For the text-containing cell, return its midpoint in (x, y) coordinate format. 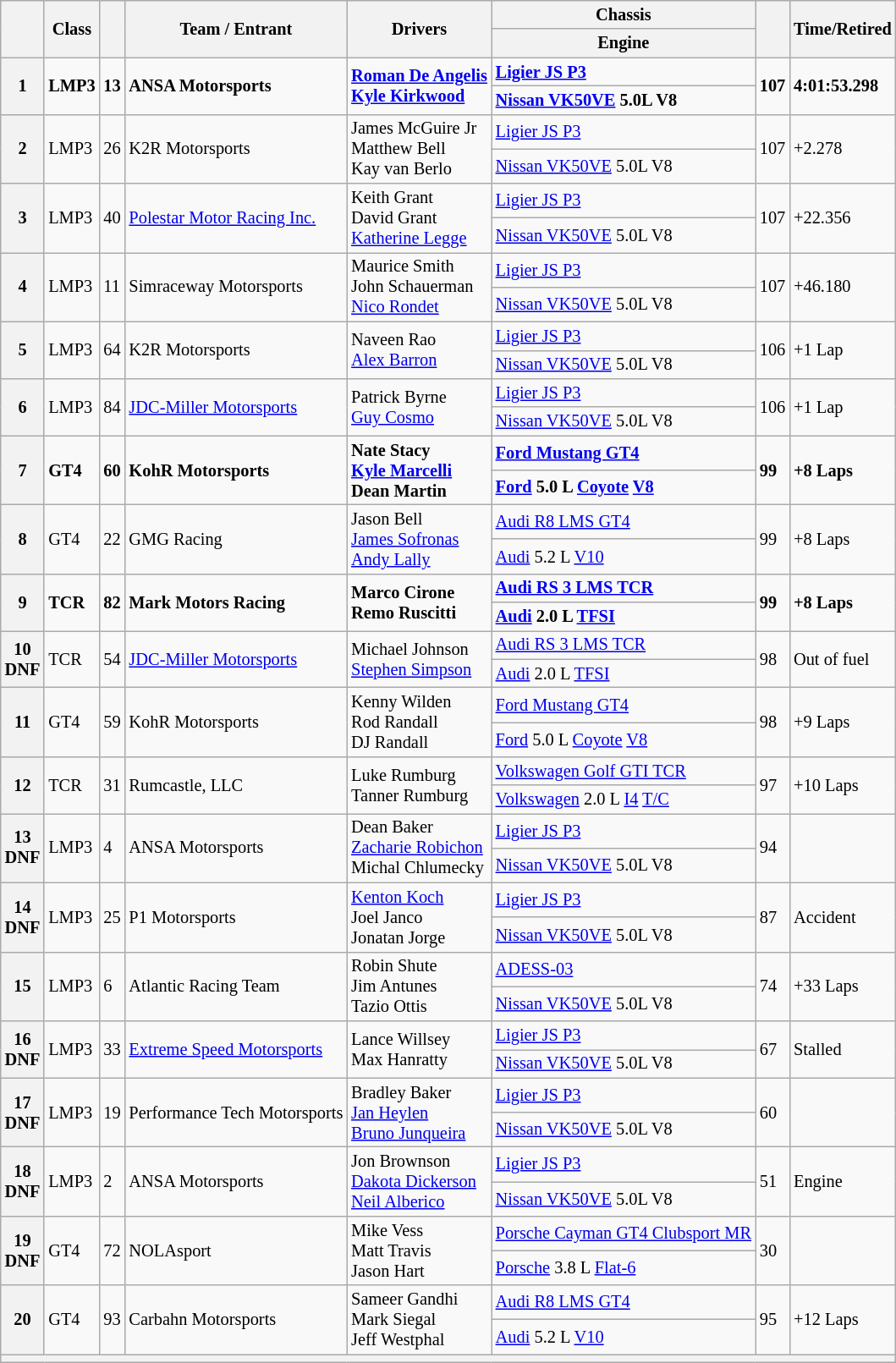
18DNF (23, 1181)
Kenny Wilden Rod Randall DJ Randall (420, 722)
82 (112, 602)
Jason Bell James Sofronas Andy Lally (420, 539)
4:01:53.298 (843, 86)
10DNF (23, 658)
Porsche Cayman GT4 Clubsport MR (624, 1234)
Sameer Gandhi Mark Siegal Jeff Westphal (420, 1320)
8 (23, 539)
Luke Rumburg Tanner Rumburg (420, 785)
3 (23, 218)
19 (112, 1113)
Mark Motors Racing (237, 602)
12 (23, 785)
James McGuire Jr Matthew Bell Kay van Berlo (420, 149)
Simraceway Motorsports (237, 287)
33 (112, 1049)
5 (23, 350)
94 (772, 848)
Volkswagen Golf GTI TCR (624, 771)
7 (23, 470)
54 (112, 658)
Keith Grant David Grant Katherine Legge (420, 218)
Chassis (624, 14)
+46.180 (843, 287)
Porsche 3.8 L Flat-6 (624, 1267)
Marco Cirone Remo Ruscitti (420, 602)
+22.356 (843, 218)
95 (772, 1320)
Nate Stacy Kyle Marcelli Dean Martin (420, 470)
Class (71, 29)
Naveen Rao Alex Barron (420, 350)
93 (112, 1320)
Drivers (420, 29)
67 (772, 1049)
Roman De Angelis Kyle Kirkwood (420, 86)
Kenton Koch Joel Janco Jonatan Jorge (420, 917)
P1 Motorsports (237, 917)
Out of fuel (843, 658)
Team / Entrant (237, 29)
Michael Johnson Stephen Simpson (420, 658)
22 (112, 539)
Polestar Motor Racing Inc. (237, 218)
Lance Willsey Max Hanratty (420, 1049)
Dean Baker Zacharie Robichon Michal Chlumecky (420, 848)
Patrick Byrne Guy Cosmo (420, 406)
Mike Vess Matt Travis Jason Hart (420, 1250)
Robin Shute Jim Antunes Tazio Ottis (420, 987)
Stalled (843, 1049)
13 (112, 86)
Carbahn Motorsports (237, 1320)
16DNF (23, 1049)
+12 Laps (843, 1320)
97 (772, 785)
40 (112, 218)
Maurice Smith John Schauerman Nico Rondet (420, 287)
17DNF (23, 1113)
26 (112, 149)
Accident (843, 917)
1 (23, 86)
87 (772, 917)
+2.278 (843, 149)
+10 Laps (843, 785)
NOLAsport (237, 1250)
59 (112, 722)
GMG Racing (237, 539)
Rumcastle, LLC (237, 785)
Time/Retired (843, 29)
72 (112, 1250)
Jon Brownson Dakota Dickerson Neil Alberico (420, 1181)
74 (772, 987)
51 (772, 1181)
13DNF (23, 848)
25 (112, 917)
ADESS-03 (624, 970)
30 (772, 1250)
Volkswagen 2.0 L I4 T/C (624, 800)
14DNF (23, 917)
Extreme Speed Motorsports (237, 1049)
20 (23, 1320)
19DNF (23, 1250)
9 (23, 602)
Atlantic Racing Team (237, 987)
+9 Laps (843, 722)
Bradley Baker Jan Heylen Bruno Junqueira (420, 1113)
31 (112, 785)
Performance Tech Motorsports (237, 1113)
15 (23, 987)
64 (112, 350)
+33 Laps (843, 987)
84 (112, 406)
